Detect which cell encompasses the target text, then output its (x, y) center coordinate. 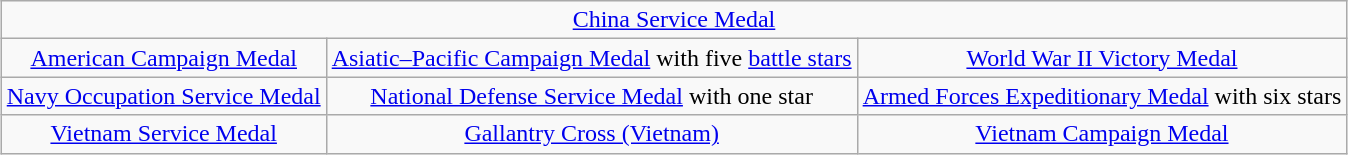
World War II Victory Medal (1102, 58)
Armed Forces Expeditionary Medal with six stars (1102, 96)
Gallantry Cross (Vietnam) (592, 134)
China Service Medal (674, 20)
American Campaign Medal (164, 58)
Vietnam Campaign Medal (1102, 134)
Asiatic–Pacific Campaign Medal with five battle stars (592, 58)
Vietnam Service Medal (164, 134)
National Defense Service Medal with one star (592, 96)
Navy Occupation Service Medal (164, 96)
